Find where the given text appears and provide that cell's center as [x, y] coordinate. 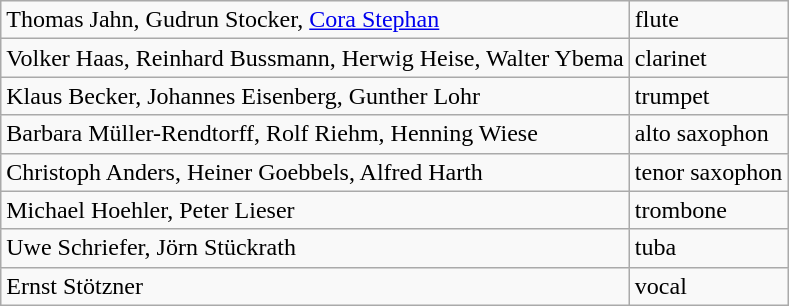
alto saxophon [708, 134]
Thomas Jahn, Gudrun Stocker, Cora Stephan [316, 20]
Ernst Stötzner [316, 286]
clarinet [708, 58]
trumpet [708, 96]
Barbara Müller-Rendtorff, Rolf Riehm, Henning Wiese [316, 134]
flute [708, 20]
tenor saxophon [708, 172]
Michael Hoehler, Peter Lieser [316, 210]
Klaus Becker, Johannes Eisenberg, Gunther Lohr [316, 96]
trombone [708, 210]
Volker Haas, Reinhard Bussmann, Herwig Heise, Walter Ybema [316, 58]
tuba [708, 248]
vocal [708, 286]
Uwe Schriefer, Jörn Stückrath [316, 248]
Christoph Anders, Heiner Goebbels, Alfred Harth [316, 172]
